Detect which cell encompasses the target text, then output its [x, y] center coordinate. 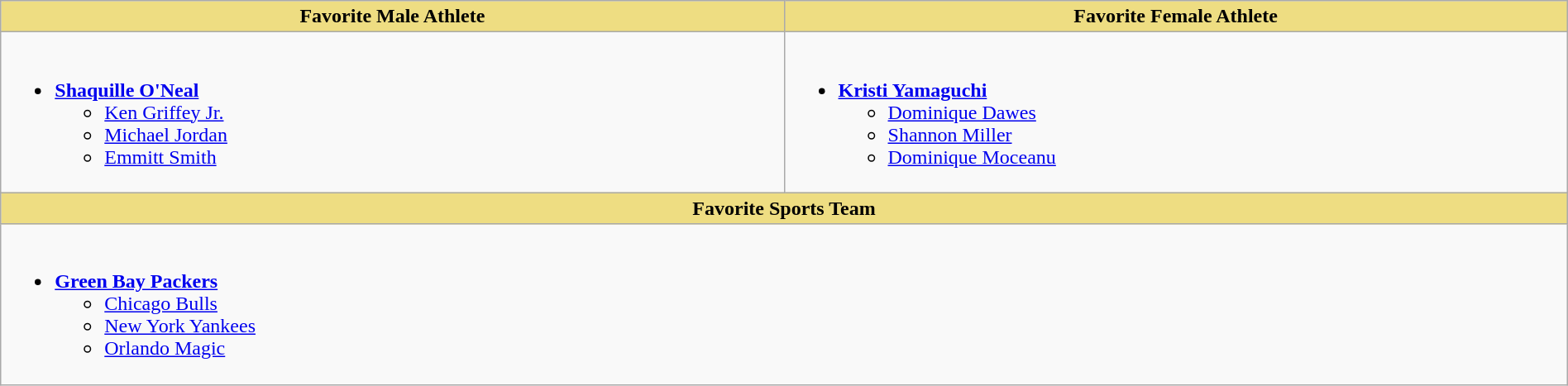
Shaquille O'NealKen Griffey Jr.Michael JordanEmmitt Smith [392, 112]
Green Bay PackersChicago BullsNew York YankeesOrlando Magic [784, 304]
Favorite Female Athlete [1176, 17]
Favorite Sports Team [784, 208]
Kristi YamaguchiDominique DawesShannon MillerDominique Moceanu [1176, 112]
Favorite Male Athlete [392, 17]
